Return [x, y] of the center of cell containing provided text 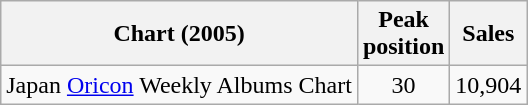
Peakposition [403, 34]
Chart (2005) [180, 34]
Sales [488, 34]
Japan Oricon Weekly Albums Chart [180, 85]
30 [403, 85]
10,904 [488, 85]
